Identify which cell holds the provided text, then report its [x, y] central coordinate. 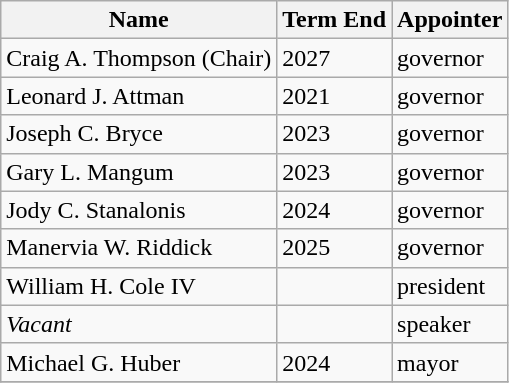
Term End [334, 20]
Name [139, 20]
Craig A. Thompson (Chair) [139, 58]
Leonard J. Attman [139, 96]
Joseph C. Bryce [139, 134]
2027 [334, 58]
Appointer [450, 20]
Manervia W. Riddick [139, 248]
2025 [334, 248]
Gary L. Mangum [139, 172]
mayor [450, 362]
speaker [450, 324]
Jody C. Stanalonis [139, 210]
Vacant [139, 324]
Michael G. Huber [139, 362]
2021 [334, 96]
president [450, 286]
William H. Cole IV [139, 286]
